For the text-containing cell, return its midpoint in (X, Y) coordinate format. 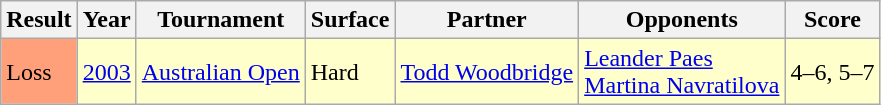
Partner (487, 20)
Score (832, 20)
Tournament (220, 20)
Todd Woodbridge (487, 72)
4–6, 5–7 (832, 72)
Opponents (682, 20)
Loss (39, 72)
Hard (350, 72)
Leander Paes Martina Navratilova (682, 72)
Surface (350, 20)
2003 (106, 72)
Year (106, 20)
Australian Open (220, 72)
Result (39, 20)
